Return the (X, Y) coordinate for the center point of the cell that contains the specified text.  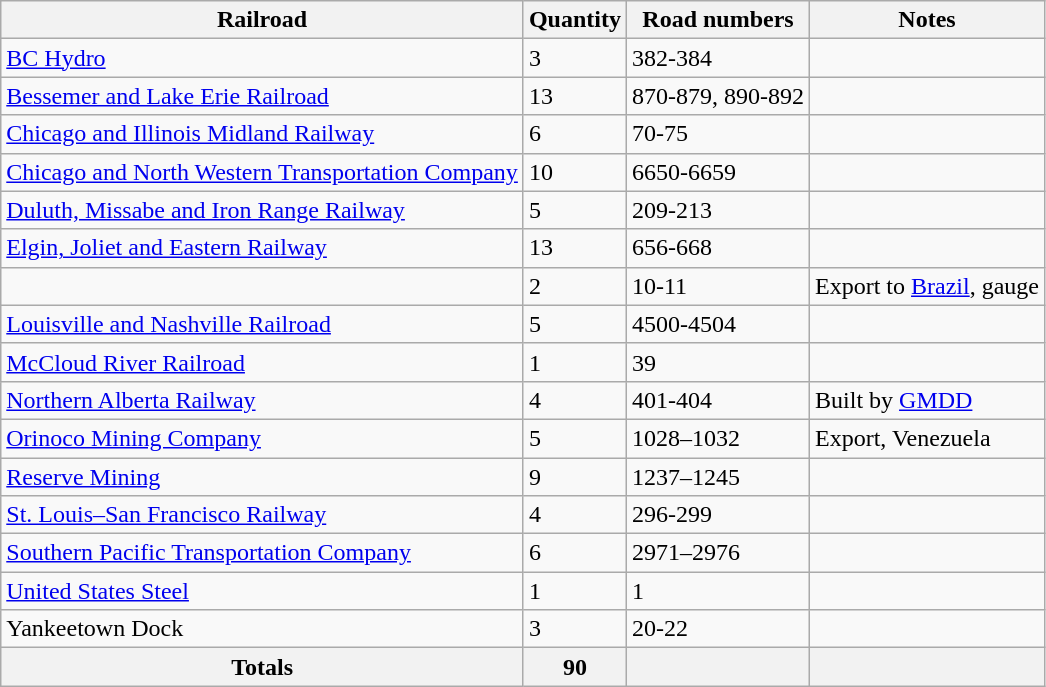
Chicago and Illinois Midland Railway (262, 134)
Southern Pacific Transportation Company (262, 553)
Notes (928, 20)
Duluth, Missabe and Iron Range Railway (262, 210)
6650-6659 (718, 172)
Railroad (262, 20)
Orinoco Mining Company (262, 438)
BC Hydro (262, 58)
4500-4504 (718, 324)
Reserve Mining (262, 477)
Export, Venezuela (928, 438)
Northern Alberta Railway (262, 400)
2 (574, 286)
St. Louis–San Francisco Railway (262, 515)
10 (574, 172)
209-213 (718, 210)
656-668 (718, 248)
382-384 (718, 58)
1237–1245 (718, 477)
McCloud River Railroad (262, 362)
Export to Brazil, gauge (928, 286)
Bessemer and Lake Erie Railroad (262, 96)
Totals (262, 667)
Yankeetown Dock (262, 629)
United States Steel (262, 591)
Built by GMDD (928, 400)
870-879, 890-892 (718, 96)
20-22 (718, 629)
296-299 (718, 515)
2971–2976 (718, 553)
Quantity (574, 20)
Chicago and North Western Transportation Company (262, 172)
1028–1032 (718, 438)
90 (574, 667)
9 (574, 477)
10-11 (718, 286)
Louisville and Nashville Railroad (262, 324)
70-75 (718, 134)
39 (718, 362)
Road numbers (718, 20)
401-404 (718, 400)
Elgin, Joliet and Eastern Railway (262, 248)
